Scan for the cell matching the given text and deliver its [X, Y] coordinate at center. 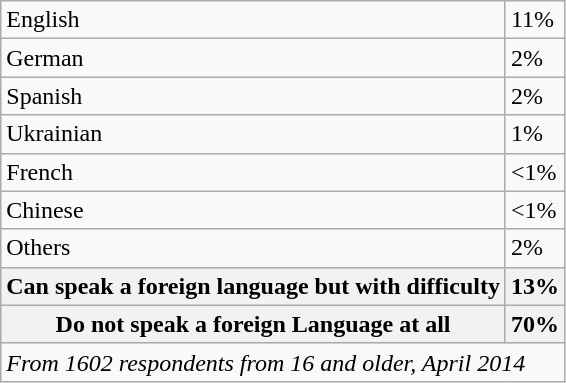
Others [254, 248]
Do not speak a foreign Language at all [254, 324]
11% [534, 20]
70% [534, 324]
English [254, 20]
Chinese [254, 210]
French [254, 172]
1% [534, 134]
German [254, 58]
Spanish [254, 96]
From 1602 respondents from 16 and older, April 2014 [283, 362]
Can speak a foreign language but with difficulty [254, 286]
Ukrainian [254, 134]
13% [534, 286]
